Scan for the cell matching the given text and deliver its [x, y] coordinate at center. 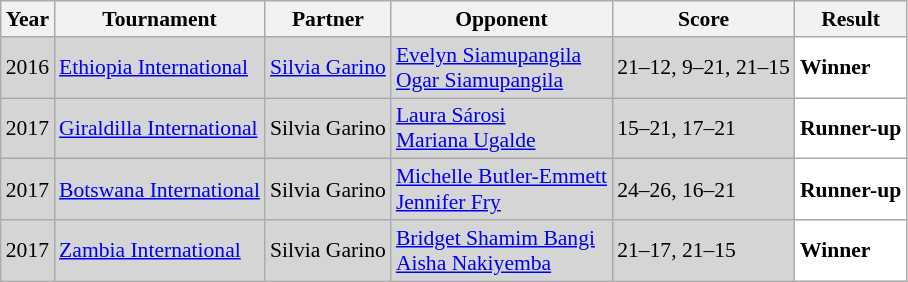
Botswana International [160, 190]
Laura Sárosi Mariana Ugalde [502, 128]
Zambia International [160, 250]
Partner [328, 19]
15–21, 17–21 [704, 128]
Opponent [502, 19]
Year [28, 19]
Ethiopia International [160, 68]
Evelyn Siamupangila Ogar Siamupangila [502, 68]
21–12, 9–21, 21–15 [704, 68]
Score [704, 19]
Tournament [160, 19]
Michelle Butler-Emmett Jennifer Fry [502, 190]
Giraldilla International [160, 128]
21–17, 21–15 [704, 250]
2016 [28, 68]
Bridget Shamim Bangi Aisha Nakiyemba [502, 250]
Result [850, 19]
24–26, 16–21 [704, 190]
